Search for the cell housing the specified text and yield its (X, Y) center coordinate. 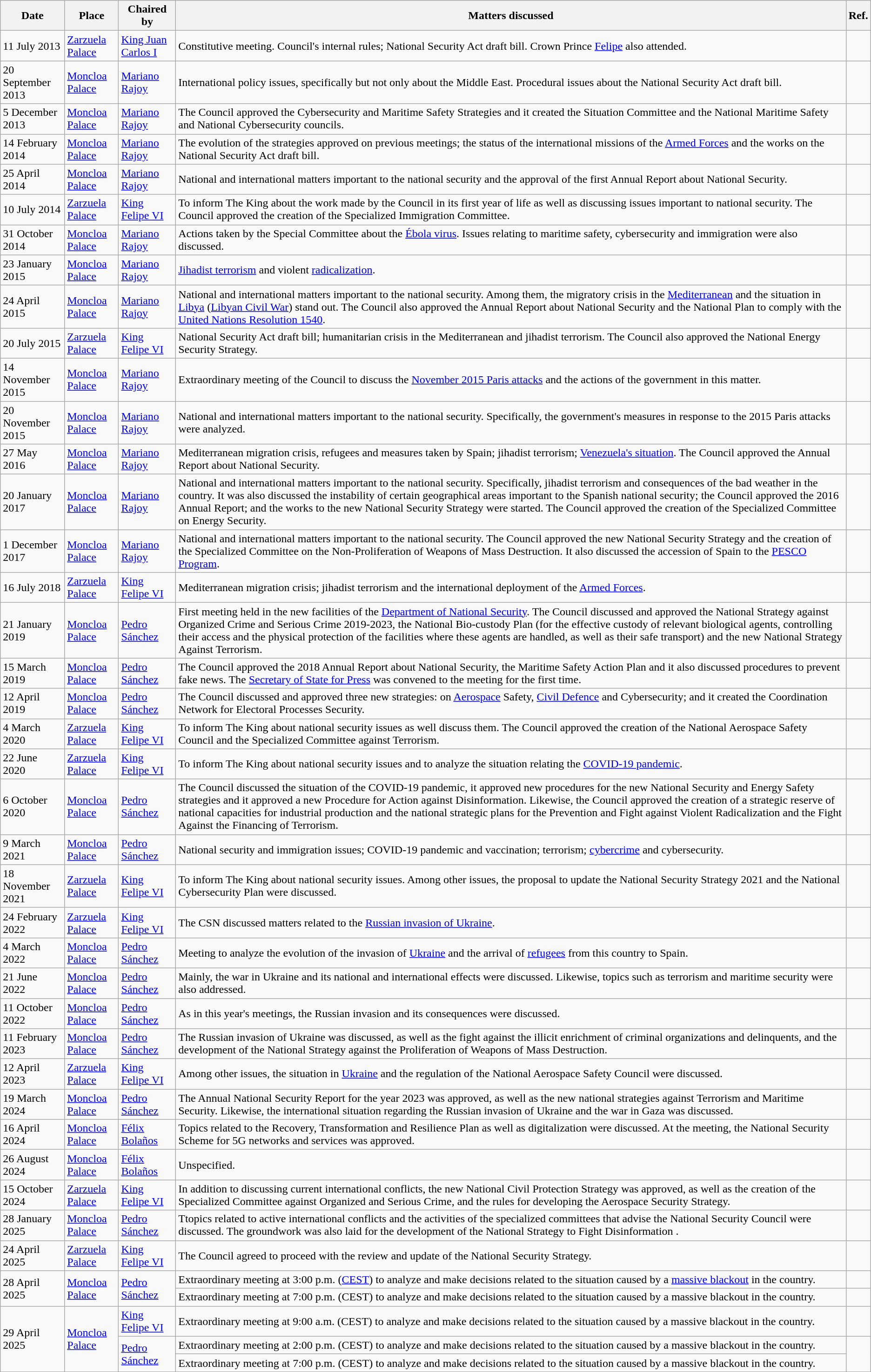
4 March 2022 (33, 952)
Unspecified. (511, 1165)
29 April 2025 (33, 1339)
12 April 2019 (33, 703)
6 October 2020 (33, 806)
20 September 2013 (33, 82)
12 April 2023 (33, 1074)
11 February 2023 (33, 1044)
24 April 2025 (33, 1256)
27 May 2016 (33, 460)
28 January 2025 (33, 1225)
11 October 2022 (33, 1013)
24 April 2015 (33, 306)
King Juan Carlos I (147, 46)
Date (33, 16)
20 January 2017 (33, 502)
16 April 2024 (33, 1135)
Ref. (858, 16)
9 March 2021 (33, 849)
Chaired by (147, 16)
23 January 2015 (33, 270)
19 March 2024 (33, 1104)
International policy issues, specifically but not only about the Middle East. Procedural issues about the National Security Act draft bill. (511, 82)
National security and immigration issues; COVID-19 pandemic and vaccination; terrorism; cybercrime and cybersecurity. (511, 849)
20 July 2015 (33, 343)
1 December 2017 (33, 551)
Extraordinary meeting at 2:00 p.m. (CEST) to analyze and make decisions related to the situation caused by a massive blackout in the country. (511, 1345)
To inform The King about national security issues and to analyze the situation relating the COVID-19 pandemic. (511, 764)
4 March 2020 (33, 734)
21 January 2019 (33, 631)
26 August 2024 (33, 1165)
20 November 2015 (33, 422)
Extraordinary meeting at 3:00 p.m. (CEST) to analyze and make decisions related to the situation caused by a massive blackout in the country. (511, 1279)
National and international matters important to the national security and the approval of the first Annual Report about National Security. (511, 180)
24 February 2022 (33, 923)
Meeting to analyze the evolution of the invasion of Ukraine and the arrival of refugees from this country to Spain. (511, 952)
10 July 2014 (33, 209)
15 October 2024 (33, 1195)
14 February 2014 (33, 149)
21 June 2022 (33, 983)
Constitutive meeting. Council's internal rules; National Security Act draft bill. Crown Prince Felipe also attended. (511, 46)
The CSN discussed matters related to the Russian invasion of Ukraine. (511, 923)
22 June 2020 (33, 764)
Matters discussed (511, 16)
14 November 2015 (33, 380)
5 December 2013 (33, 119)
The Council agreed to proceed with the review and update of the National Security Strategy. (511, 1256)
Mediterranean migration crisis; jihadist terrorism and the international deployment of the Armed Forces. (511, 588)
11 July 2013 (33, 46)
Jihadist terrorism and violent radicalization. (511, 270)
25 April 2014 (33, 180)
Place (92, 16)
15 March 2019 (33, 673)
28 April 2025 (33, 1288)
Actions taken by the Special Committee about the Ébola virus. Issues relating to maritime safety, cybersecurity and immigration were also discussed. (511, 240)
Among other issues, the situation in Ukraine and the regulation of the National Aerospace Safety Council were discussed. (511, 1074)
18 November 2021 (33, 886)
Extraordinary meeting at 9:00 a.m. (CEST) to analyze and make decisions related to the situation caused by a massive blackout in the country. (511, 1321)
As in this year's meetings, the Russian invasion and its consequences were discussed. (511, 1013)
Extraordinary meeting of the Council to discuss the November 2015 Paris attacks and the actions of the government in this matter. (511, 380)
16 July 2018 (33, 588)
31 October 2014 (33, 240)
